For the text-containing cell, return its midpoint in (X, Y) coordinate format. 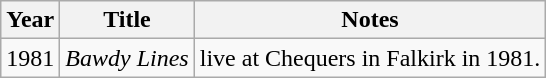
Bawdy Lines (127, 58)
1981 (30, 58)
Notes (370, 20)
Year (30, 20)
live at Chequers in Falkirk in 1981. (370, 58)
Title (127, 20)
